Return the [X, Y] coordinate for the center point of the cell that contains the specified text.  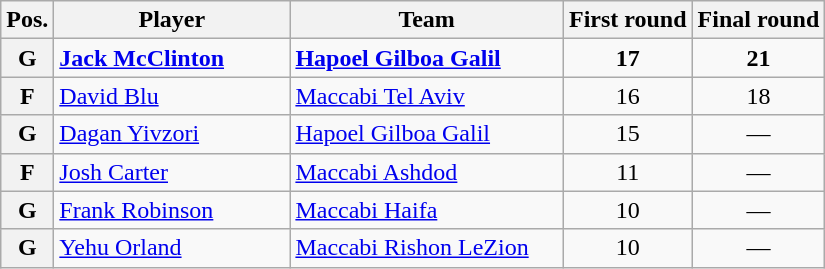
First round [628, 20]
Maccabi Rishon LeZion [427, 248]
Pos. [28, 20]
18 [758, 96]
Maccabi Tel Aviv [427, 96]
Josh Carter [172, 172]
Maccabi Ashdod [427, 172]
Jack McClinton [172, 58]
11 [628, 172]
15 [628, 134]
Yehu Orland [172, 248]
David Blu [172, 96]
Frank Robinson [172, 210]
16 [628, 96]
21 [758, 58]
Maccabi Haifa [427, 210]
Final round [758, 20]
Team [427, 20]
17 [628, 58]
Dagan Yivzori [172, 134]
Player [172, 20]
